Output the (X, Y) coordinate of the center of the cell containing the given text.  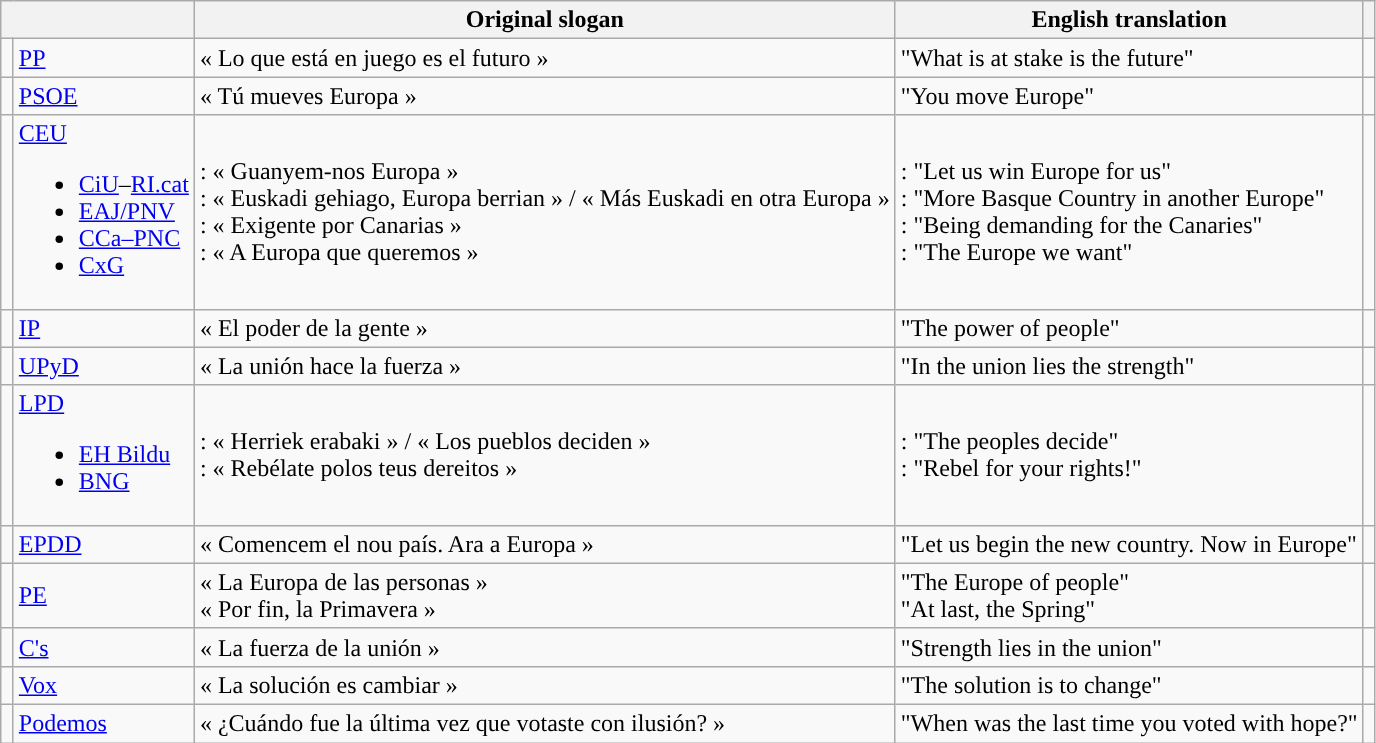
« La Europa de las personas »« Por fin, la Primavera » (544, 596)
"The Europe of people""At last, the Spring" (1129, 596)
: « Herriek erabaki » / « Los pueblos deciden »: « Rebélate polos teus dereitos » (544, 455)
"What is at stake is the future" (1129, 58)
« Lo que está en juego es el futuro » (544, 58)
"Strength lies in the union" (1129, 647)
Original slogan (544, 20)
« ¿Cuándo fue la última vez que votaste con ilusión? » (544, 723)
C's (104, 647)
: « Guanyem-nos Europa »: « Euskadi gehiago, Europa berrian » / « Más Euskadi en otra Europa »: « Exigente por Canarias »: « A Europa que queremos » (544, 212)
"In the union lies the strength" (1129, 366)
English translation (1129, 20)
"When was the last time you voted with hope?" (1129, 723)
PSOE (104, 96)
IP (104, 328)
« La solución es cambiar » (544, 685)
EPDD (104, 544)
"You move Europe" (1129, 96)
: "Let us win Europe for us": "More Basque Country in another Europe": "Being demanding for the Canaries": "The Europe we want" (1129, 212)
« Comencem el nou país. Ara a Europa » (544, 544)
"The solution is to change" (1129, 685)
PE (104, 596)
: "The peoples decide": "Rebel for your rights!" (1129, 455)
Vox (104, 685)
Podemos (104, 723)
LPDEH BilduBNG (104, 455)
« El poder de la gente » (544, 328)
« La fuerza de la unión » (544, 647)
« La unión hace la fuerza » (544, 366)
PP (104, 58)
"The power of people" (1129, 328)
UPyD (104, 366)
« Tú mueves Europa » (544, 96)
CEUCiU–RI.catEAJ/PNVCCa–PNCCxG (104, 212)
"Let us begin the new country. Now in Europe" (1129, 544)
